Identify which cell holds the provided text, then report its [x, y] central coordinate. 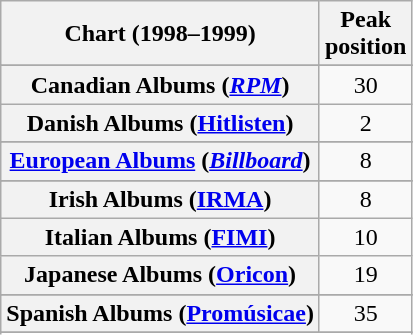
2 [365, 123]
10 [365, 237]
30 [365, 85]
Japanese Albums (Oricon) [160, 275]
Canadian Albums (RPM) [160, 85]
Chart (1998–1999) [160, 34]
Italian Albums (FIMI) [160, 237]
19 [365, 275]
Danish Albums (Hitlisten) [160, 123]
European Albums (Billboard) [160, 161]
Irish Albums (IRMA) [160, 199]
Peakposition [365, 34]
35 [365, 313]
Spanish Albums (Promúsicae) [160, 313]
